For the text-containing cell, return its midpoint in [X, Y] coordinate format. 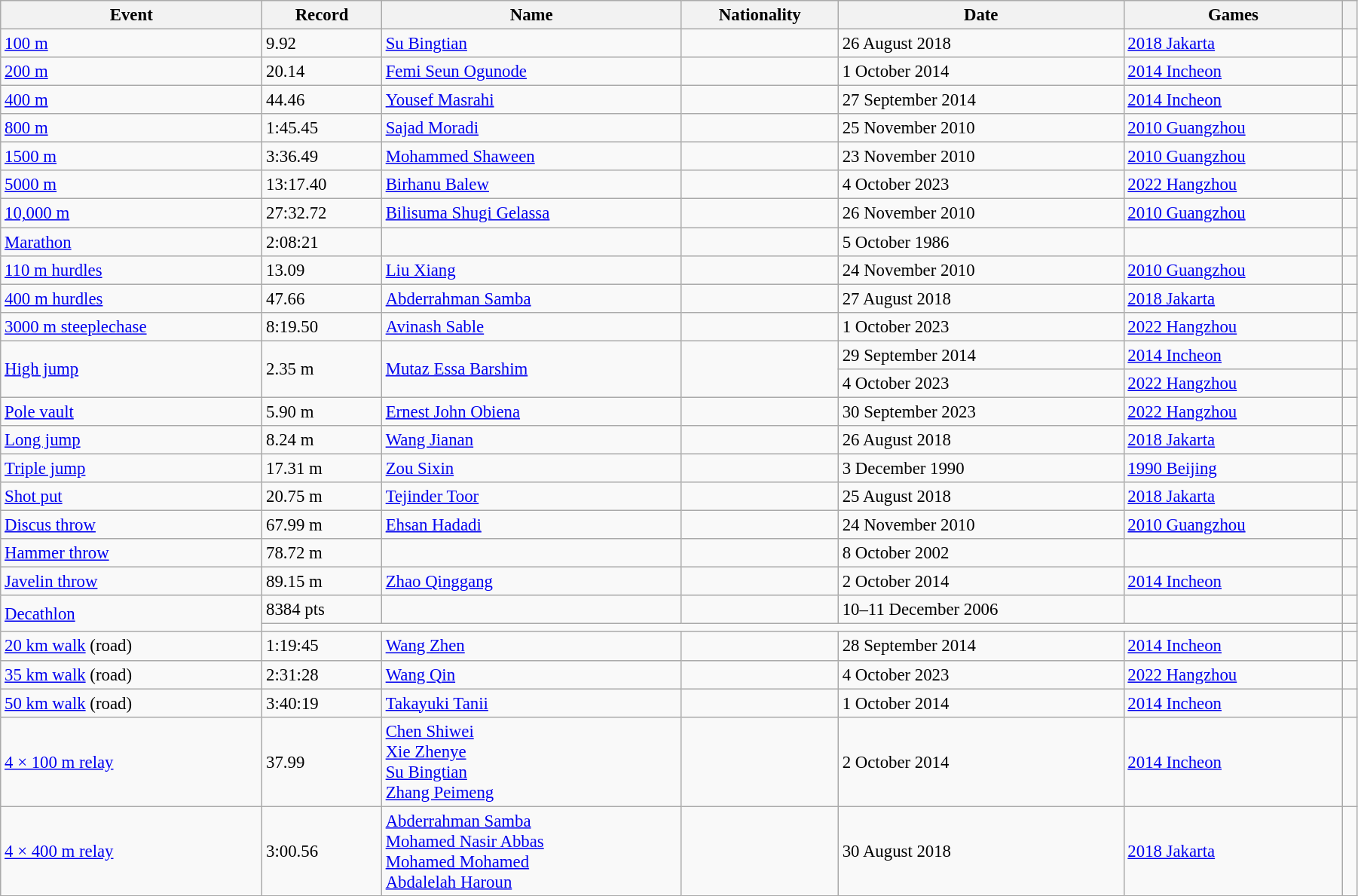
3 December 1990 [981, 468]
8:19.50 [323, 326]
Su Bingtian [531, 44]
4 × 400 m relay [131, 852]
100 m [131, 44]
3:36.49 [323, 157]
44.46 [323, 100]
3000 m steeplechase [131, 326]
20.75 m [323, 497]
30 September 2023 [981, 411]
110 m hurdles [131, 270]
Birhanu Balew [531, 185]
2:31:28 [323, 674]
800 m [131, 128]
1500 m [131, 157]
1:19:45 [323, 647]
Name [531, 15]
25 August 2018 [981, 497]
9.92 [323, 44]
Mutaz Essa Barshim [531, 369]
50 km walk (road) [131, 703]
Mohammed Shaween [531, 157]
Zou Sixin [531, 468]
26 November 2010 [981, 213]
3:00.56 [323, 852]
Ehsan Hadadi [531, 525]
Nationality [760, 15]
Takayuki Tanii [531, 703]
Liu Xiang [531, 270]
27:32.72 [323, 213]
Wang Zhen [531, 647]
Chen ShiweiXie ZhenyeSu BingtianZhang Peimeng [531, 761]
10–11 December 2006 [981, 610]
Pole vault [131, 411]
89.15 m [323, 582]
Bilisuma Shugi Gelassa [531, 213]
8.24 m [323, 440]
400 m [131, 100]
23 November 2010 [981, 157]
10,000 m [131, 213]
25 November 2010 [981, 128]
20 km walk (road) [131, 647]
8384 pts [323, 610]
1:45.45 [323, 128]
13:17.40 [323, 185]
29 September 2014 [981, 355]
5000 m [131, 185]
400 m hurdles [131, 298]
17.31 m [323, 468]
4 × 100 m relay [131, 761]
Event [131, 15]
27 August 2018 [981, 298]
Date [981, 15]
20.14 [323, 72]
Games [1233, 15]
Yousef Masrahi [531, 100]
27 September 2014 [981, 100]
Discus throw [131, 525]
Avinash Sable [531, 326]
Long jump [131, 440]
Decathlon [131, 613]
Zhao Qinggang [531, 582]
5.90 m [323, 411]
Marathon [131, 242]
Abderrahman Samba [531, 298]
37.99 [323, 761]
3:40:19 [323, 703]
1990 Beijing [1233, 468]
200 m [131, 72]
67.99 m [323, 525]
Hammer throw [131, 553]
Femi Seun Ogunode [531, 72]
35 km walk (road) [131, 674]
Ernest John Obiena [531, 411]
Triple jump [131, 468]
28 September 2014 [981, 647]
Wang Jianan [531, 440]
Tejinder Toor [531, 497]
Javelin throw [131, 582]
47.66 [323, 298]
1 October 2023 [981, 326]
Shot put [131, 497]
Abderrahman SambaMohamed Nasir AbbasMohamed MohamedAbdalelah Haroun [531, 852]
8 October 2002 [981, 553]
Sajad Moradi [531, 128]
2.35 m [323, 369]
High jump [131, 369]
5 October 1986 [981, 242]
Wang Qin [531, 674]
Record [323, 15]
30 August 2018 [981, 852]
78.72 m [323, 553]
2:08:21 [323, 242]
13.09 [323, 270]
